Return [X, Y] of the center of cell containing provided text 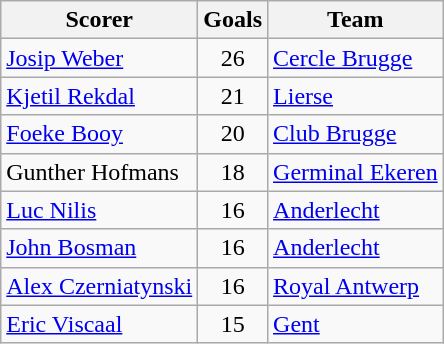
26 [233, 58]
Josip Weber [100, 58]
Alex Czerniatynski [100, 286]
Scorer [100, 20]
18 [233, 172]
Royal Antwerp [356, 286]
20 [233, 134]
Club Brugge [356, 134]
Team [356, 20]
Kjetil Rekdal [100, 96]
Cercle Brugge [356, 58]
Lierse [356, 96]
Eric Viscaal [100, 324]
Goals [233, 20]
Foeke Booy [100, 134]
John Bosman [100, 248]
21 [233, 96]
15 [233, 324]
Germinal Ekeren [356, 172]
Gent [356, 324]
Luc Nilis [100, 210]
Gunther Hofmans [100, 172]
